Search for the cell housing the specified text and yield its (X, Y) center coordinate. 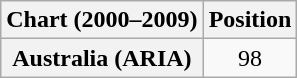
Australia (ARIA) (102, 58)
98 (250, 58)
Position (250, 20)
Chart (2000–2009) (102, 20)
